Scan for the cell matching the given text and deliver its [x, y] coordinate at center. 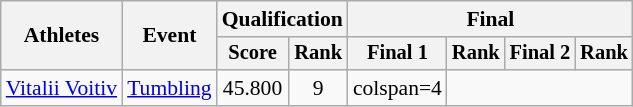
Final 2 [540, 54]
Score [253, 54]
colspan=4 [398, 88]
Vitalii Voitiv [62, 88]
Tumbling [170, 88]
Qualification [282, 19]
9 [318, 88]
Final [490, 19]
Event [170, 36]
Final 1 [398, 54]
Athletes [62, 36]
45.800 [253, 88]
